Return [X, Y] of the center of cell containing provided text 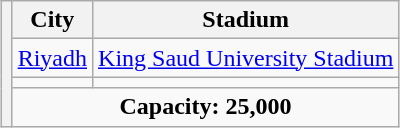
Capacity: 25,000 [206, 107]
City [52, 20]
Stadium [246, 20]
Riyadh [52, 58]
King Saud University Stadium [246, 58]
